Return [x, y] of the center of cell containing provided text 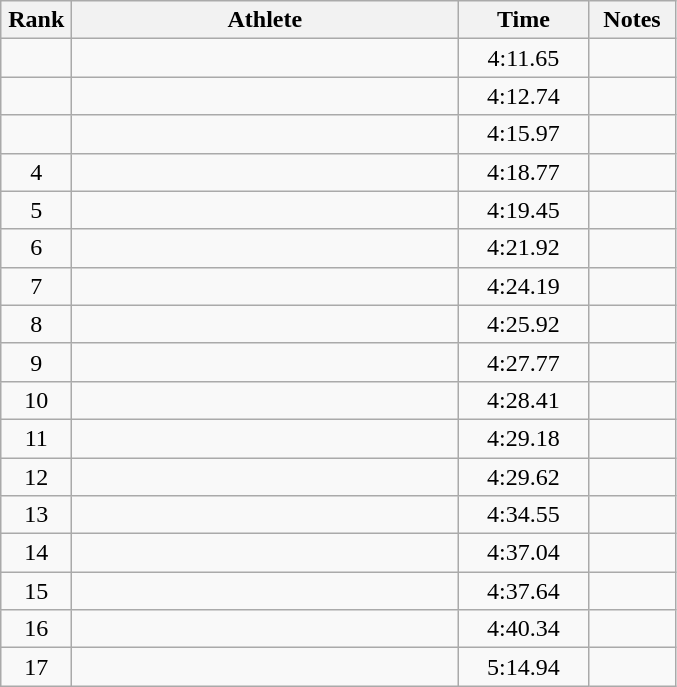
4 [36, 172]
14 [36, 553]
4:19.45 [524, 210]
5:14.94 [524, 667]
8 [36, 324]
4:37.64 [524, 591]
4:37.04 [524, 553]
4:24.19 [524, 286]
9 [36, 362]
7 [36, 286]
4:15.97 [524, 134]
4:29.18 [524, 438]
Notes [632, 20]
4:12.74 [524, 96]
4:25.92 [524, 324]
10 [36, 400]
13 [36, 515]
12 [36, 477]
4:34.55 [524, 515]
4:27.77 [524, 362]
Rank [36, 20]
4:18.77 [524, 172]
4:40.34 [524, 629]
16 [36, 629]
15 [36, 591]
6 [36, 248]
5 [36, 210]
17 [36, 667]
Time [524, 20]
4:11.65 [524, 58]
4:29.62 [524, 477]
4:28.41 [524, 400]
11 [36, 438]
4:21.92 [524, 248]
Athlete [265, 20]
